Scan for the cell matching the given text and deliver its (X, Y) coordinate at center. 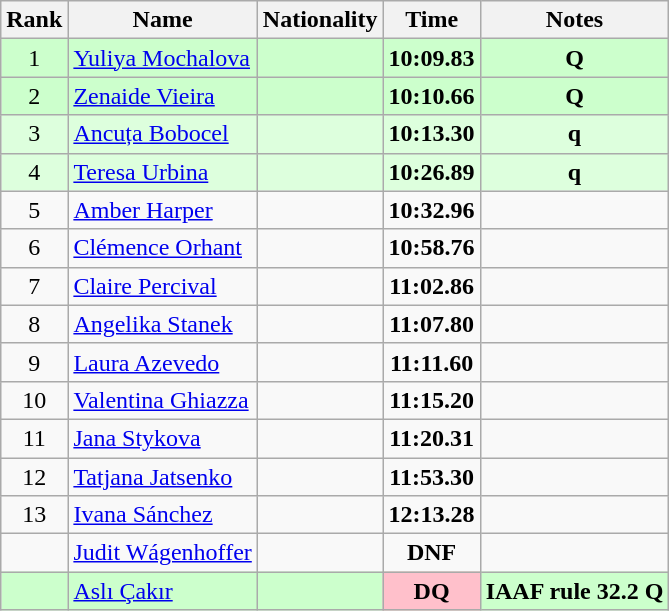
12 (34, 477)
4 (34, 172)
Valentina Ghiazza (162, 400)
Laura Azevedo (162, 362)
11:11.60 (432, 362)
7 (34, 286)
5 (34, 210)
Jana Stykova (162, 438)
Name (162, 20)
10:09.83 (432, 58)
11:20.31 (432, 438)
Time (432, 20)
Ancuța Bobocel (162, 134)
IAAF rule 32.2 Q (574, 591)
Rank (34, 20)
10:13.30 (432, 134)
13 (34, 515)
Yuliya Mochalova (162, 58)
Teresa Urbina (162, 172)
6 (34, 248)
Clémence Orhant (162, 248)
Amber Harper (162, 210)
Zenaide Vieira (162, 96)
Ivana Sánchez (162, 515)
Aslı Çakır (162, 591)
8 (34, 324)
9 (34, 362)
Judit Wágenhoffer (162, 553)
Tatjana Jatsenko (162, 477)
12:13.28 (432, 515)
1 (34, 58)
11:07.80 (432, 324)
Angelika Stanek (162, 324)
11 (34, 438)
Nationality (320, 20)
10:58.76 (432, 248)
Notes (574, 20)
11:53.30 (432, 477)
Claire Percival (162, 286)
3 (34, 134)
11:02.86 (432, 286)
10:26.89 (432, 172)
2 (34, 96)
10:10.66 (432, 96)
11:15.20 (432, 400)
10:32.96 (432, 210)
DQ (432, 591)
DNF (432, 553)
10 (34, 400)
